Output the (x, y) coordinate of the center of the cell containing the given text.  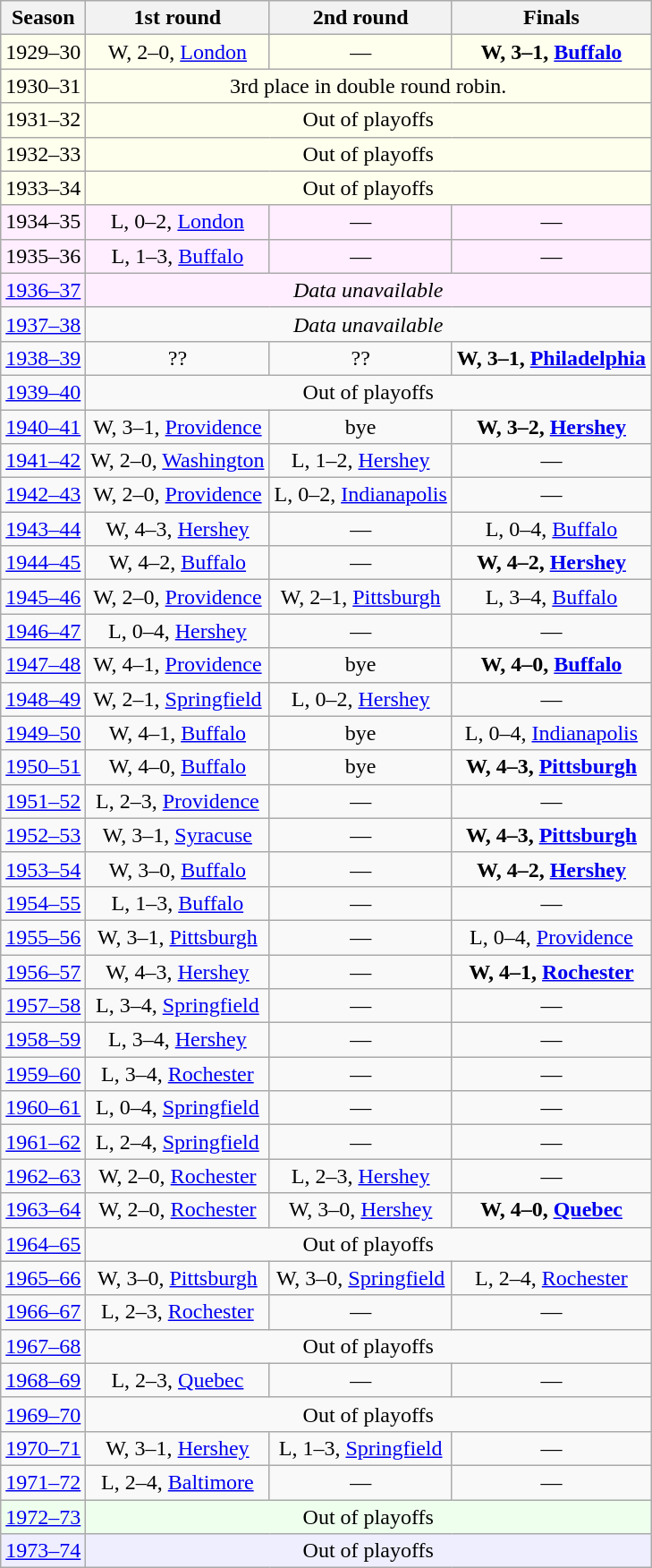
1935–36 (43, 256)
1933–34 (43, 188)
W, 3–2, Hershey (551, 427)
L, 3–4, Buffalo (551, 597)
2nd round (360, 18)
W, 3–1, Pittsburgh (177, 937)
W, 3–0, Springfield (360, 1278)
L, 3–4, Springfield (177, 1006)
W, 4–1, Buffalo (177, 733)
1945–46 (43, 597)
W, 3–0, Hershey (360, 1210)
1958–59 (43, 1040)
L, 0–2, Hershey (360, 699)
1965–66 (43, 1278)
1944–45 (43, 563)
L, 2–3, Hershey (360, 1176)
L, 3–4, Rochester (177, 1074)
1942–43 (43, 495)
L, 0–2, Indianapolis (360, 495)
L, 1–3, Springfield (360, 1448)
1948–49 (43, 699)
1st round (177, 18)
W, 4–1, Providence (177, 665)
L, 2–3, Quebec (177, 1380)
L, 2–3, Providence (177, 801)
1955–56 (43, 937)
L, 0–4, Providence (551, 937)
1937–38 (43, 324)
1972–73 (43, 1517)
W, 4–0, Quebec (551, 1210)
1959–60 (43, 1074)
L, 1–2, Hershey (360, 461)
W, 4–1, Rochester (551, 971)
1971–72 (43, 1482)
1930–31 (43, 86)
1956–57 (43, 971)
1962–63 (43, 1176)
1946–47 (43, 631)
L, 3–4, Hershey (177, 1040)
1970–71 (43, 1448)
W, 2–0, Washington (177, 461)
1936–37 (43, 290)
1949–50 (43, 733)
1947–48 (43, 665)
1941–42 (43, 461)
1966–67 (43, 1312)
W, 2–1, Springfield (177, 699)
1967–68 (43, 1346)
L, 0–2, London (177, 222)
1938–39 (43, 358)
1954–55 (43, 903)
Finals (551, 18)
1969–70 (43, 1414)
1934–35 (43, 222)
W, 2–1, Pittsburgh (360, 597)
L, 2–4, Baltimore (177, 1482)
1961–62 (43, 1142)
1968–69 (43, 1380)
1932–33 (43, 154)
L, 2–4, Rochester (551, 1278)
L, 0–4, Indianapolis (551, 733)
W, 4–2, Buffalo (177, 563)
W, 3–0, Pittsburgh (177, 1278)
L, 0–4, Buffalo (551, 529)
1953–54 (43, 869)
W, 2–0, London (177, 52)
W, 3–1, Syracuse (177, 835)
1931–32 (43, 120)
W, 3–1, Philadelphia (551, 358)
3rd place in double round robin. (368, 86)
W, 3–1, Buffalo (551, 52)
1940–41 (43, 427)
1951–52 (43, 801)
1964–65 (43, 1244)
L, 0–4, Springfield (177, 1108)
1957–58 (43, 1006)
1973–74 (43, 1551)
1960–61 (43, 1108)
W, 3–1, Hershey (177, 1448)
1943–44 (43, 529)
Season (43, 18)
1939–40 (43, 392)
L, 2–4, Springfield (177, 1142)
1929–30 (43, 52)
1952–53 (43, 835)
W, 3–0, Buffalo (177, 869)
L, 2–3, Rochester (177, 1312)
1950–51 (43, 767)
1963–64 (43, 1210)
L, 0–4, Hershey (177, 631)
W, 3–1, Providence (177, 427)
